Extract the [X, Y] coordinate from the center of the cell holding the provided text.  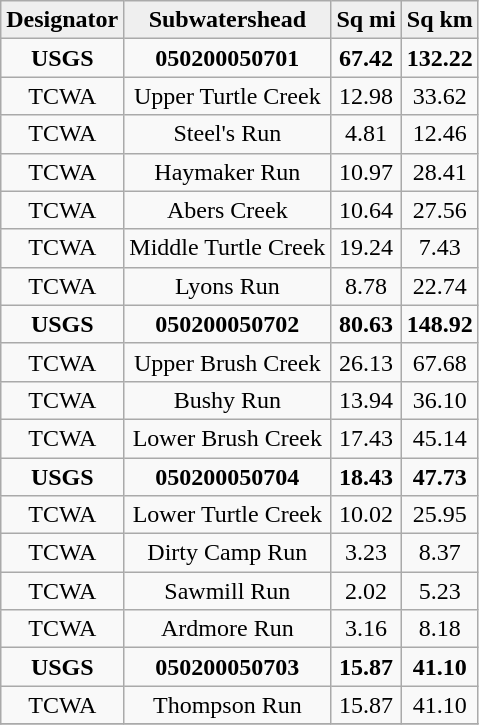
Sq km [440, 20]
10.64 [366, 210]
8.37 [440, 553]
18.43 [366, 477]
33.62 [440, 96]
12.98 [366, 96]
Ardmore Run [228, 629]
3.23 [366, 553]
67.42 [366, 58]
Abers Creek [228, 210]
19.24 [366, 248]
Sawmill Run [228, 591]
Dirty Camp Run [228, 553]
Thompson Run [228, 705]
67.68 [440, 362]
2.02 [366, 591]
050200050704 [228, 477]
050200050701 [228, 58]
Lyons Run [228, 286]
Steel's Run [228, 134]
5.23 [440, 591]
47.73 [440, 477]
13.94 [366, 400]
050200050702 [228, 324]
28.41 [440, 172]
Upper Turtle Creek [228, 96]
3.16 [366, 629]
Bushy Run [228, 400]
132.22 [440, 58]
Designator [62, 20]
Lower Turtle Creek [228, 515]
12.46 [440, 134]
45.14 [440, 438]
Subwatershead [228, 20]
7.43 [440, 248]
050200050703 [228, 667]
17.43 [366, 438]
Sq mi [366, 20]
25.95 [440, 515]
148.92 [440, 324]
Lower Brush Creek [228, 438]
Haymaker Run [228, 172]
4.81 [366, 134]
26.13 [366, 362]
22.74 [440, 286]
36.10 [440, 400]
10.97 [366, 172]
Middle Turtle Creek [228, 248]
8.18 [440, 629]
8.78 [366, 286]
10.02 [366, 515]
80.63 [366, 324]
Upper Brush Creek [228, 362]
27.56 [440, 210]
